Output the (X, Y) coordinate of the center of the cell containing the given text.  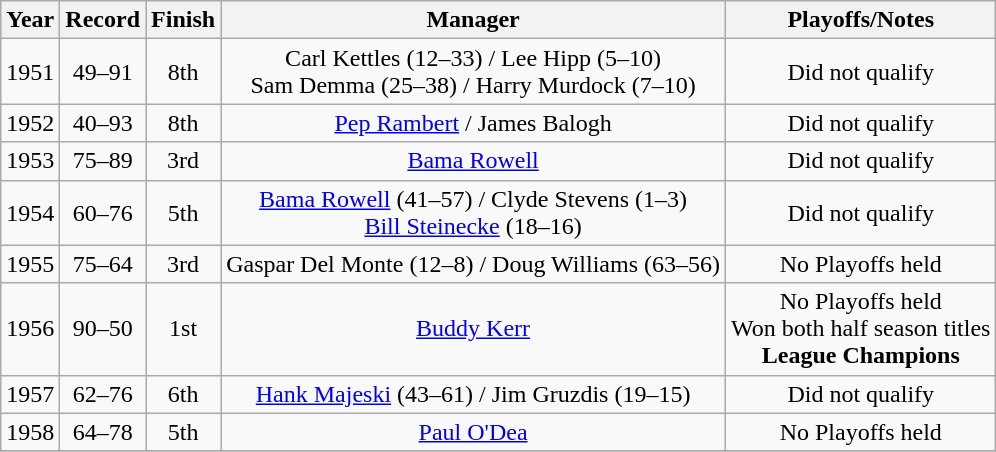
60–76 (103, 212)
Bama Rowell (41–57) / Clyde Stevens (1–3) Bill Steinecke (18–16) (474, 212)
Carl Kettles (12–33) / Lee Hipp (5–10) Sam Demma (25–38) / Harry Murdock (7–10) (474, 72)
1951 (30, 72)
62–76 (103, 394)
Record (103, 20)
1952 (30, 123)
No Playoffs held Won both half season titlesLeague Champions (861, 329)
75–64 (103, 264)
Manager (474, 20)
Paul O'Dea (474, 432)
40–93 (103, 123)
Playoffs/Notes (861, 20)
Buddy Kerr (474, 329)
Pep Rambert / James Balogh (474, 123)
1954 (30, 212)
6th (184, 394)
1957 (30, 394)
1956 (30, 329)
1958 (30, 432)
Gaspar Del Monte (12–8) / Doug Williams (63–56) (474, 264)
1st (184, 329)
75–89 (103, 161)
1953 (30, 161)
Year (30, 20)
64–78 (103, 432)
Finish (184, 20)
49–91 (103, 72)
90–50 (103, 329)
Hank Majeski (43–61) / Jim Gruzdis (19–15) (474, 394)
1955 (30, 264)
Bama Rowell (474, 161)
